Determine the (x, y) coordinate at the center of the cell enclosing the given text.  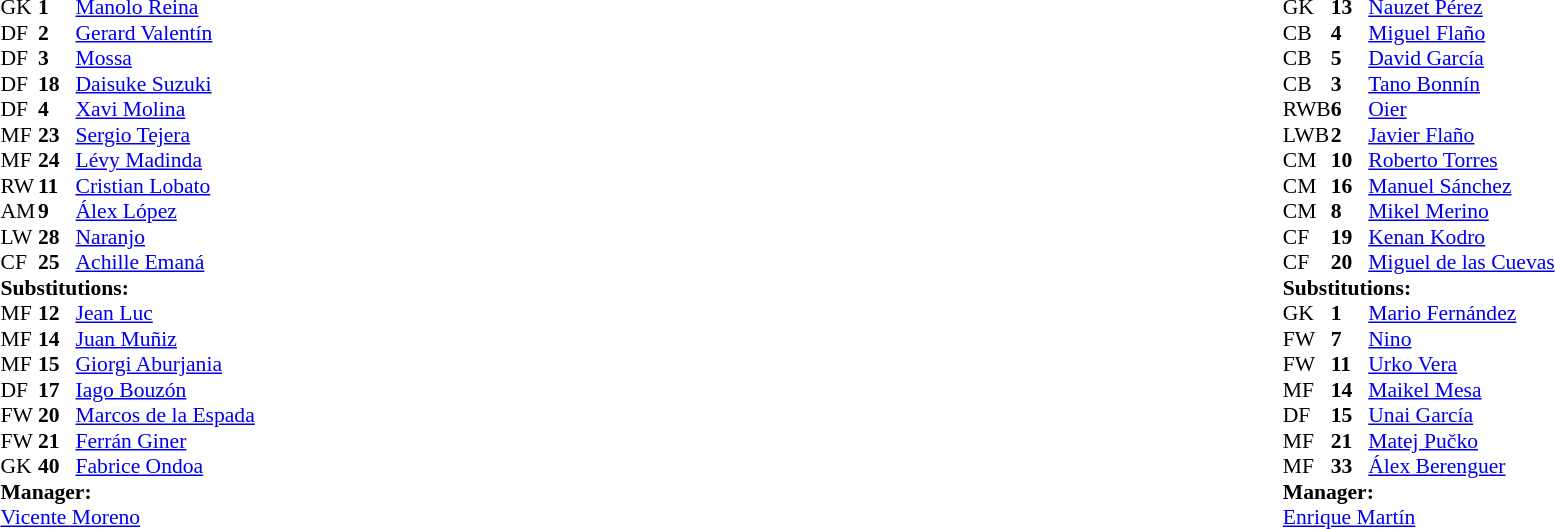
Javier Flaño (1461, 135)
LW (19, 237)
Giorgi Aburjania (166, 365)
5 (1350, 59)
Álex López (166, 211)
9 (57, 211)
Ferrán Giner (166, 441)
Xavi Molina (166, 109)
Miguel de las Cuevas (1461, 263)
Sergio Tejera (166, 135)
Maikel Mesa (1461, 390)
24 (57, 161)
28 (57, 237)
Mossa (166, 59)
Achille Emaná (166, 263)
Unai García (1461, 415)
Cristian Lobato (166, 186)
40 (57, 467)
12 (57, 313)
Matej Pučko (1461, 441)
Mikel Merino (1461, 211)
Mario Fernández (1461, 313)
23 (57, 135)
19 (1350, 237)
Jean Luc (166, 313)
Juan Muñiz (166, 339)
Daisuke Suzuki (166, 84)
Marcos de la Espada (166, 415)
AM (19, 211)
10 (1350, 161)
David García (1461, 59)
Tano Bonnín (1461, 84)
RW (19, 186)
7 (1350, 339)
Fabrice Ondoa (166, 467)
Álex Berenguer (1461, 467)
Gerard Valentín (166, 33)
Miguel Flaño (1461, 33)
17 (57, 390)
16 (1350, 186)
1 (1350, 313)
Naranjo (166, 237)
RWB (1307, 109)
Roberto Torres (1461, 161)
Lévy Madinda (166, 161)
8 (1350, 211)
6 (1350, 109)
Iago Bouzón (166, 390)
25 (57, 263)
Kenan Kodro (1461, 237)
Nino (1461, 339)
Manuel Sánchez (1461, 186)
Urko Vera (1461, 365)
Oier (1461, 109)
LWB (1307, 135)
18 (57, 84)
33 (1350, 467)
